Search for the cell housing the specified text and yield its (x, y) center coordinate. 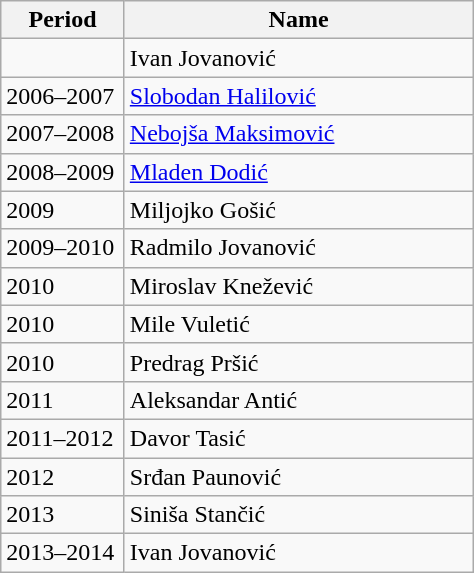
2009–2010 (63, 248)
2011 (63, 400)
Mladen Dodić (298, 172)
Radmilo Jovanović (298, 248)
2008–2009 (63, 172)
Period (63, 20)
2007–2008 (63, 134)
Slobodan Halilović (298, 96)
Predrag Pršić (298, 362)
Srđan Paunović (298, 477)
Aleksandar Antić (298, 400)
Name (298, 20)
Siniša Stančić (298, 515)
Nebojša Maksimović (298, 134)
Miroslav Knežević (298, 286)
2013 (63, 515)
2006–2007 (63, 96)
Mile Vuletić (298, 324)
Miljojko Gošić (298, 210)
2009 (63, 210)
2011–2012 (63, 438)
2012 (63, 477)
Davor Tasić (298, 438)
2013–2014 (63, 553)
